Determine the (X, Y) coordinate at the center of the cell enclosing the given text.  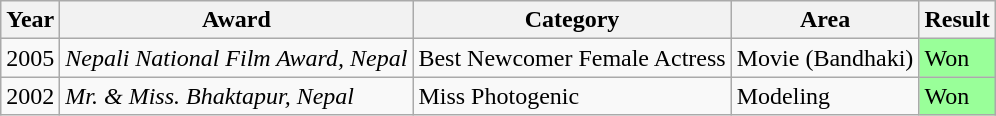
Category (572, 20)
Miss Photogenic (572, 96)
2002 (30, 96)
Movie (Bandhaki) (825, 58)
Award (236, 20)
Modeling (825, 96)
2005 (30, 58)
Mr. & Miss. Bhaktapur, Nepal (236, 96)
Area (825, 20)
Year (30, 20)
Nepali National Film Award, Nepal (236, 58)
Result (957, 20)
Best Newcomer Female Actress (572, 58)
